Detect which cell encompasses the target text, then output its (x, y) center coordinate. 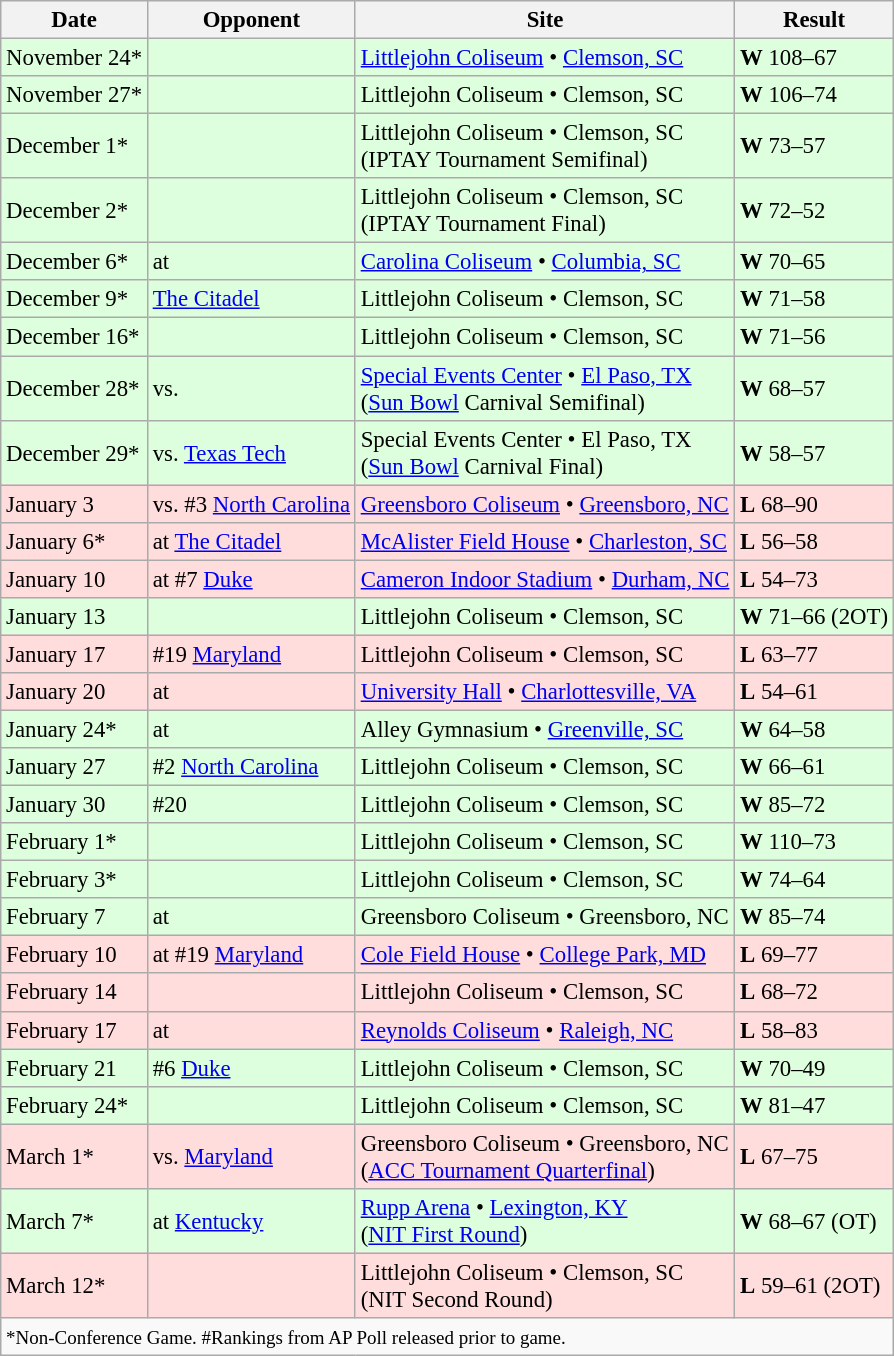
W 106–74 (814, 95)
Cole Field House • College Park, MD (544, 955)
January 13 (74, 617)
#19 Maryland (251, 654)
L 68–90 (814, 504)
W 71–66 (2OT) (814, 617)
vs. #3 North Carolina (251, 504)
February 17 (74, 1030)
at The Citadel (251, 541)
February 1* (74, 842)
Littlejohn Coliseum • Clemson, SC(IPTAY Tournament Semifinal) (544, 146)
Alley Gymnasium • Greenville, SC (544, 729)
December 1* (74, 146)
January 10 (74, 579)
Littlejohn Coliseum • Clemson, SC(IPTAY Tournament Final) (544, 210)
November 24* (74, 58)
W 68–57 (814, 388)
vs. Maryland (251, 1156)
W 74–64 (814, 880)
January 24* (74, 729)
February 14 (74, 993)
W 108–67 (814, 58)
March 7* (74, 1222)
at #19 Maryland (251, 955)
December 2* (74, 210)
Special Events Center • El Paso, TX(Sun Bowl Carnival Final) (544, 452)
W 66–61 (814, 767)
January 17 (74, 654)
December 6* (74, 262)
W 85–74 (814, 917)
The Citadel (251, 299)
Carolina Coliseum • Columbia, SC (544, 262)
January 27 (74, 767)
W 85–72 (814, 805)
Site (544, 20)
December 29* (74, 452)
Date (74, 20)
W 71–56 (814, 337)
Greensboro Coliseum • Greensboro, NC(ACC Tournament Quarterfinal) (544, 1156)
W 68–67 (OT) (814, 1222)
W 71–58 (814, 299)
W 70–65 (814, 262)
Littlejohn Coliseum • Clemson, SC(NIT Second Round) (544, 1286)
W 73–57 (814, 146)
at #7 Duke (251, 579)
W 110–73 (814, 842)
McAlister Field House • Charleston, SC (544, 541)
#6 Duke (251, 1068)
#2 North Carolina (251, 767)
February 7 (74, 917)
Special Events Center • El Paso, TX(Sun Bowl Carnival Semifinal) (544, 388)
Result (814, 20)
November 27* (74, 95)
L 59–61 (2OT) (814, 1286)
University Hall • Charlottesville, VA (544, 692)
February 24* (74, 1105)
Rupp Arena • Lexington, KY(NIT First Round) (544, 1222)
#20 (251, 805)
January 20 (74, 692)
February 21 (74, 1068)
L 54–73 (814, 579)
December 16* (74, 337)
January 3 (74, 504)
March 1* (74, 1156)
Opponent (251, 20)
W 58–57 (814, 452)
L 67–75 (814, 1156)
Reynolds Coliseum • Raleigh, NC (544, 1030)
L 56–58 (814, 541)
vs. Texas Tech (251, 452)
L 58–83 (814, 1030)
January 30 (74, 805)
L 69–77 (814, 955)
December 9* (74, 299)
L 68–72 (814, 993)
W 64–58 (814, 729)
*Non-Conference Game. #Rankings from AP Poll released prior to game. (448, 1337)
L 63–77 (814, 654)
December 28* (74, 388)
W 81–47 (814, 1105)
W 70–49 (814, 1068)
vs. (251, 388)
at Kentucky (251, 1222)
January 6* (74, 541)
L 54–61 (814, 692)
Cameron Indoor Stadium • Durham, NC (544, 579)
February 3* (74, 880)
W 72–52 (814, 210)
March 12* (74, 1286)
February 10 (74, 955)
